Return (x, y) of the center of cell containing provided text 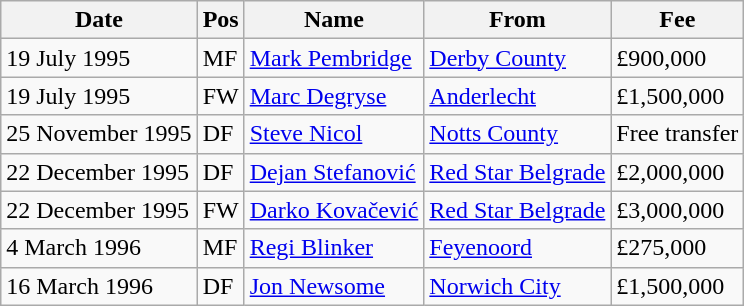
25 November 1995 (99, 134)
Marc Degryse (334, 96)
Pos (220, 20)
Mark Pembridge (334, 58)
Regi Blinker (334, 248)
Dejan Stefanović (334, 172)
Anderlecht (518, 96)
Steve Nicol (334, 134)
Name (334, 20)
Free transfer (678, 134)
Jon Newsome (334, 286)
From (518, 20)
Notts County (518, 134)
16 March 1996 (99, 286)
£275,000 (678, 248)
Norwich City (518, 286)
Fee (678, 20)
£3,000,000 (678, 210)
Derby County (518, 58)
Feyenoord (518, 248)
Date (99, 20)
£2,000,000 (678, 172)
4 March 1996 (99, 248)
Darko Kovačević (334, 210)
£900,000 (678, 58)
